From the cell containing the given text, extract its center point as [X, Y] coordinate. 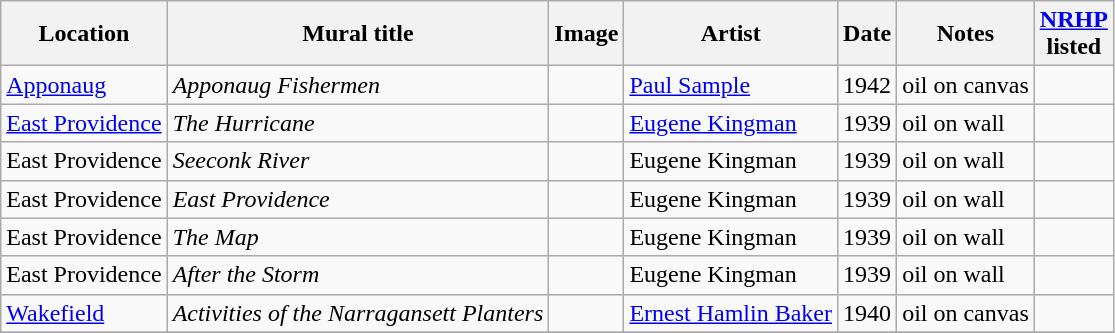
After the Storm [358, 275]
Ernest Hamlin Baker [731, 313]
Date [868, 34]
NRHPlisted [1074, 34]
Paul Sample [731, 85]
Activities of the Narragansett Planters [358, 313]
Artist [731, 34]
The Hurricane [358, 123]
1940 [868, 313]
1942 [868, 85]
Apponaug [84, 85]
Seeconk River [358, 161]
Location [84, 34]
Image [586, 34]
Mural title [358, 34]
Apponaug Fishermen [358, 85]
Notes [966, 34]
Wakefield [84, 313]
The Map [358, 237]
